From the cell containing the given text, extract its center point as [x, y] coordinate. 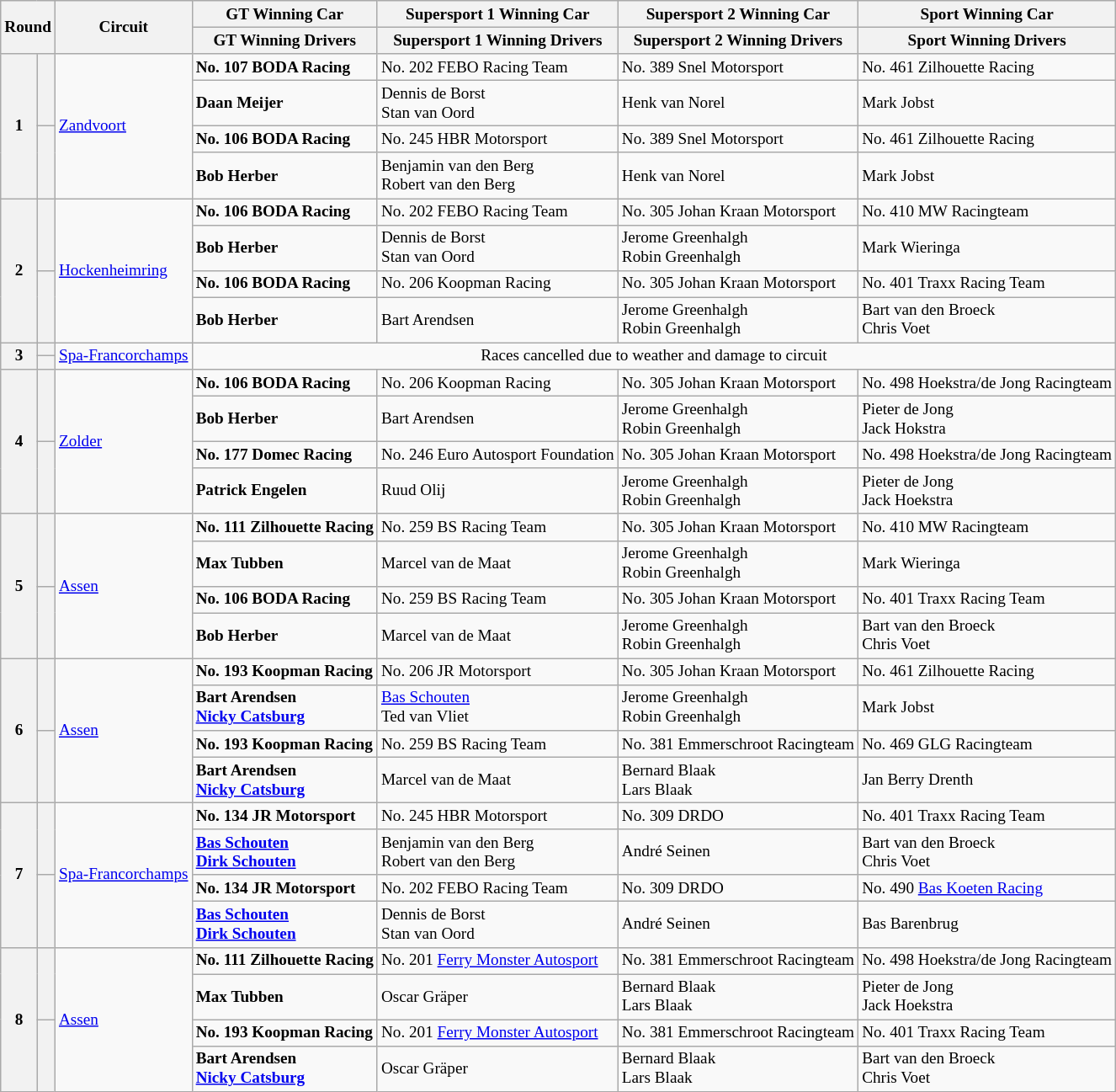
6 [19, 731]
2 [19, 270]
Hockenheimring [123, 270]
Zolder [123, 442]
Circuit [123, 27]
Ruud Olij [497, 491]
Round [29, 27]
Zandvoort [123, 126]
Bas Schouten Ted van Vliet [497, 707]
Bas Barenbrug [987, 924]
7 [19, 875]
Sport Winning Car [987, 14]
Supersport 1 Winning Car [497, 14]
No. 246 Euro Autosport Foundation [497, 455]
4 [19, 442]
5 [19, 586]
Patrick Engelen [284, 491]
No. 469 GLG Racingteam [987, 744]
Sport Winning Drivers [987, 40]
Pieter de Jong Jack Hokstra [987, 418]
Supersport 2 Winning Car [737, 14]
GT Winning Car [284, 14]
3 [19, 356]
No. 490 Bas Koeten Racing [987, 888]
No. 206 JR Motorsport [497, 672]
Races cancelled due to weather and damage to circuit [654, 356]
No. 177 Domec Racing [284, 455]
Daan Meijer [284, 103]
8 [19, 1020]
GT Winning Drivers [284, 40]
Jan Berry Drenth [987, 780]
1 [19, 126]
Supersport 1 Winning Drivers [497, 40]
Supersport 2 Winning Drivers [737, 40]
No. 107 BODA Racing [284, 67]
